Identify which cell holds the provided text, then report its (X, Y) central coordinate. 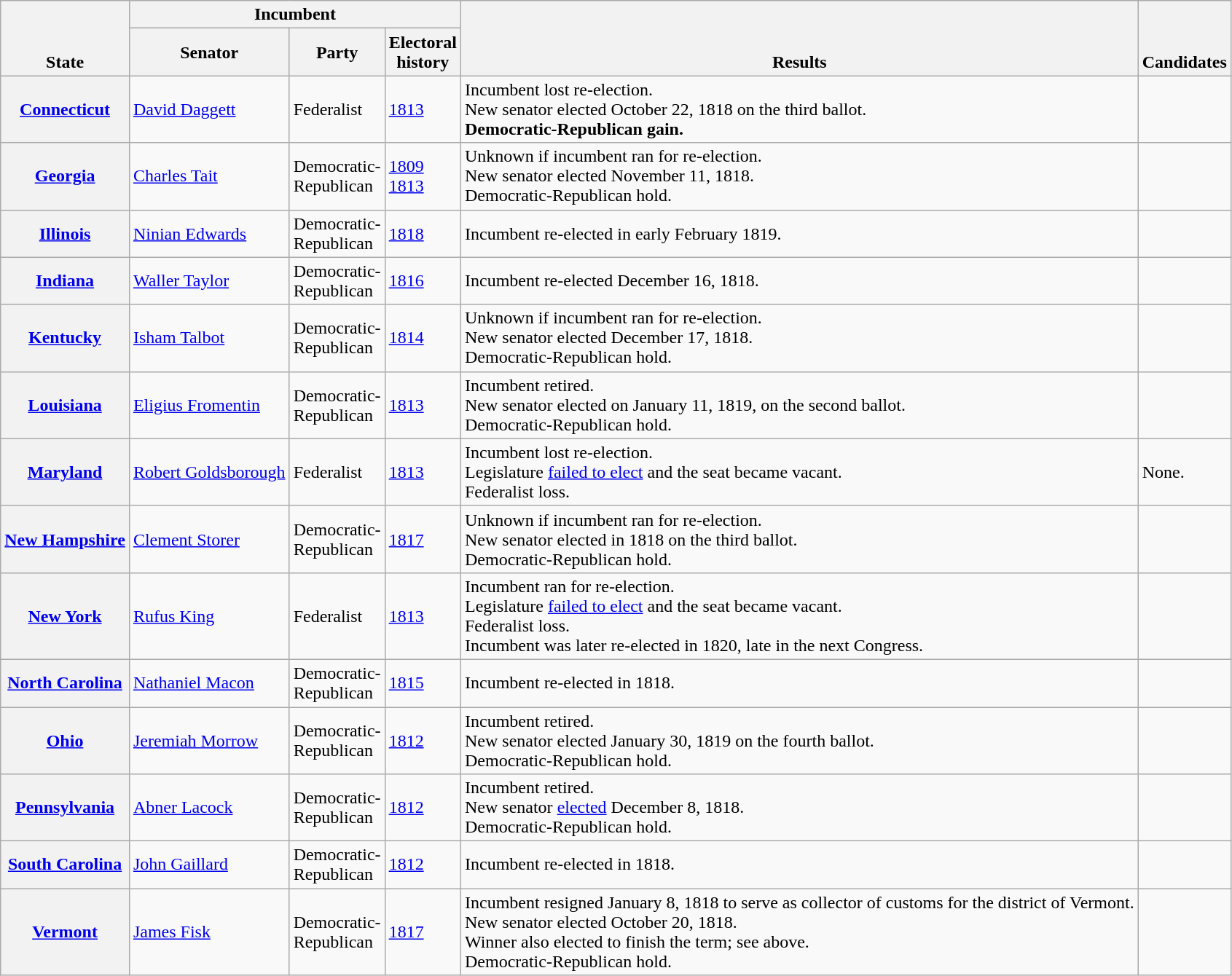
Clement Storer (209, 539)
New Hampshire (66, 539)
Indiana (66, 281)
Incumbent re-elected in early February 1819. (799, 233)
Unknown if incumbent ran for re-election.New senator elected in 1818 on the third ballot.Democratic-Republican hold. (799, 539)
Incumbent lost re-election.Legislature failed to elect and the seat became vacant.Federalist loss. (799, 472)
1818 (423, 233)
1815 (423, 683)
Kentucky (66, 338)
Party (337, 52)
Connecticut (66, 109)
Unknown if incumbent ran for re-election.New senator elected December 17, 1818.Democratic-Republican hold. (799, 338)
Nathaniel Macon (209, 683)
John Gaillard (209, 865)
Eligius Fromentin (209, 405)
North Carolina (66, 683)
Ninian Edwards (209, 233)
1814 (423, 338)
Vermont (66, 932)
Georgia (66, 176)
Abner Lacock (209, 808)
David Daggett (209, 109)
Isham Talbot (209, 338)
1816 (423, 281)
Incumbent lost re-election.New senator elected October 22, 1818 on the third ballot.Democratic-Republican gain. (799, 109)
Pennsylvania (66, 808)
State (66, 38)
Incumbent (294, 15)
Incumbent retired.New senator elected on January 11, 1819, on the second ballot.Democratic-Republican hold. (799, 405)
Maryland (66, 472)
Robert Goldsborough (209, 472)
Louisiana (66, 405)
Senator (209, 52)
South Carolina (66, 865)
Waller Taylor (209, 281)
Incumbent re-elected December 16, 1818. (799, 281)
None. (1185, 472)
Ohio (66, 740)
Unknown if incumbent ran for re-election.New senator elected November 11, 1818.Democratic-Republican hold. (799, 176)
James Fisk (209, 932)
Jeremiah Morrow (209, 740)
Charles Tait (209, 176)
Incumbent retired.New senator elected January 30, 1819 on the fourth ballot.Democratic-Republican hold. (799, 740)
New York (66, 616)
Rufus King (209, 616)
Incumbent retired.New senator elected December 8, 1818.Democratic-Republican hold. (799, 808)
1809 1813 (423, 176)
Candidates (1185, 38)
Results (799, 38)
Illinois (66, 233)
Electoralhistory (423, 52)
